Return the [X, Y] coordinate for the center point of the cell that contains the specified text.  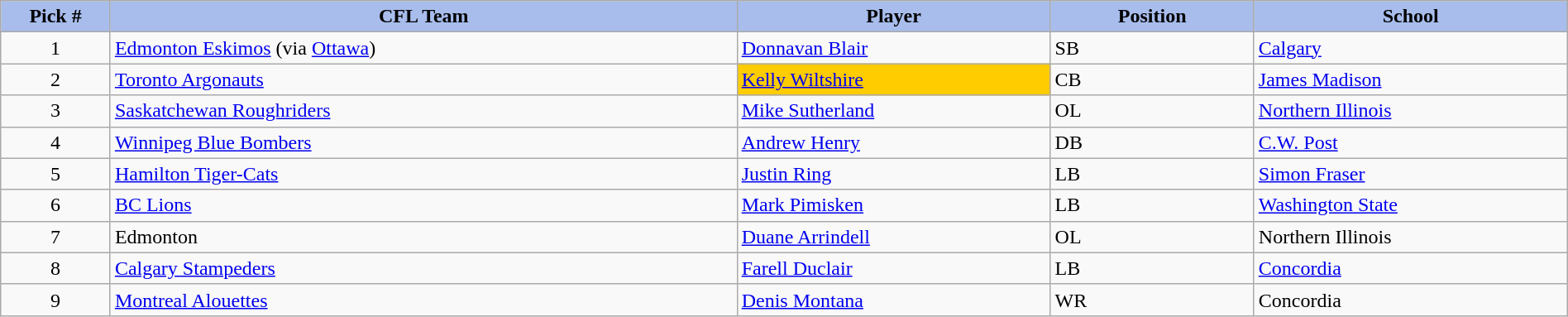
Denis Montana [893, 300]
BC Lions [423, 205]
School [1411, 17]
Calgary [1411, 48]
SB [1152, 48]
Calgary Stampeders [423, 268]
Kelly Wiltshire [893, 79]
6 [56, 205]
Winnipeg Blue Bombers [423, 142]
5 [56, 174]
Farell Duclair [893, 268]
Player [893, 17]
CFL Team [423, 17]
4 [56, 142]
James Madison [1411, 79]
Justin Ring [893, 174]
Saskatchewan Roughriders [423, 111]
Hamilton Tiger-Cats [423, 174]
Donnavan Blair [893, 48]
C.W. Post [1411, 142]
Pick # [56, 17]
2 [56, 79]
9 [56, 300]
DB [1152, 142]
1 [56, 48]
Andrew Henry [893, 142]
8 [56, 268]
Simon Fraser [1411, 174]
Position [1152, 17]
Edmonton Eskimos (via Ottawa) [423, 48]
Washington State [1411, 205]
WR [1152, 300]
7 [56, 237]
Duane Arrindell [893, 237]
Mike Sutherland [893, 111]
CB [1152, 79]
Montreal Alouettes [423, 300]
3 [56, 111]
Edmonton [423, 237]
Mark Pimisken [893, 205]
Toronto Argonauts [423, 79]
